Capture the cell that displays the provided text and extract its [x, y] central coordinate. 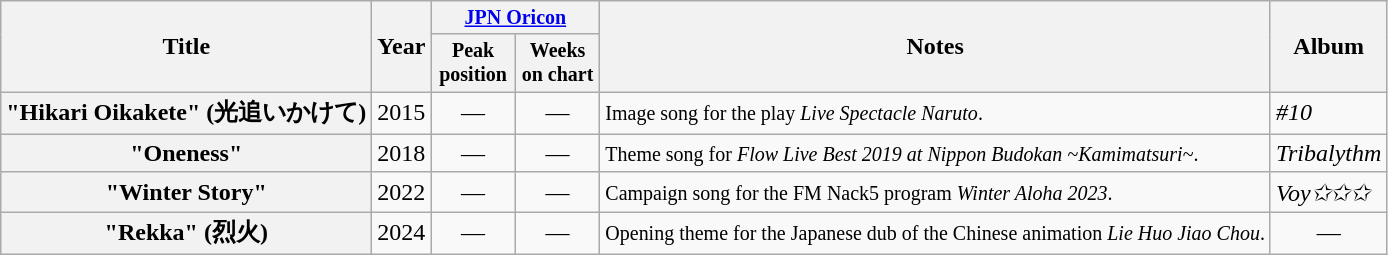
"Rekka" (烈火) [186, 234]
2018 [402, 153]
Voy✩✩✩ [1328, 192]
Image song for the play Live Spectacle Naruto. [936, 114]
#10 [1328, 114]
2024 [402, 234]
Tribalythm [1328, 153]
Campaign song for the FM Nack5 program Winter Aloha 2023. [936, 192]
2015 [402, 114]
Title [186, 46]
Notes [936, 46]
JPN Oricon [516, 18]
Theme song for Flow Live Best 2019 at Nippon Budokan ~Kamimatsuri~. [936, 153]
2022 [402, 192]
Year [402, 46]
"Winter Story" [186, 192]
"Oneness" [186, 153]
Album [1328, 46]
Peak position [473, 62]
Opening theme for the Japanese dub of the Chinese animation Lie Huo Jiao Chou. [936, 234]
Weeks on chart [557, 62]
"Hikari Oikakete" (光追いかけて) [186, 114]
